Determine the (X, Y) coordinate at the center of the cell enclosing the given text.  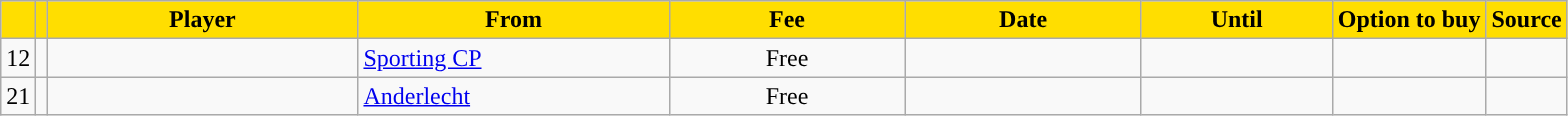
12 (18, 58)
Anderlecht (514, 96)
Date (1023, 20)
Player (202, 20)
Option to buy (1409, 20)
21 (18, 96)
Source (1526, 20)
Until (1236, 20)
Sporting CP (514, 58)
From (514, 20)
Fee (787, 20)
